Search for the cell housing the specified text and yield its (X, Y) center coordinate. 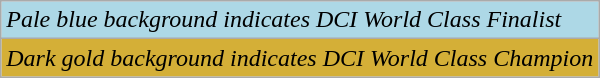
Dark gold background indicates DCI World Class Champion (300, 58)
Pale blue background indicates DCI World Class Finalist (300, 20)
